Locate the cell with the specified text and output its [x, y] center coordinate. 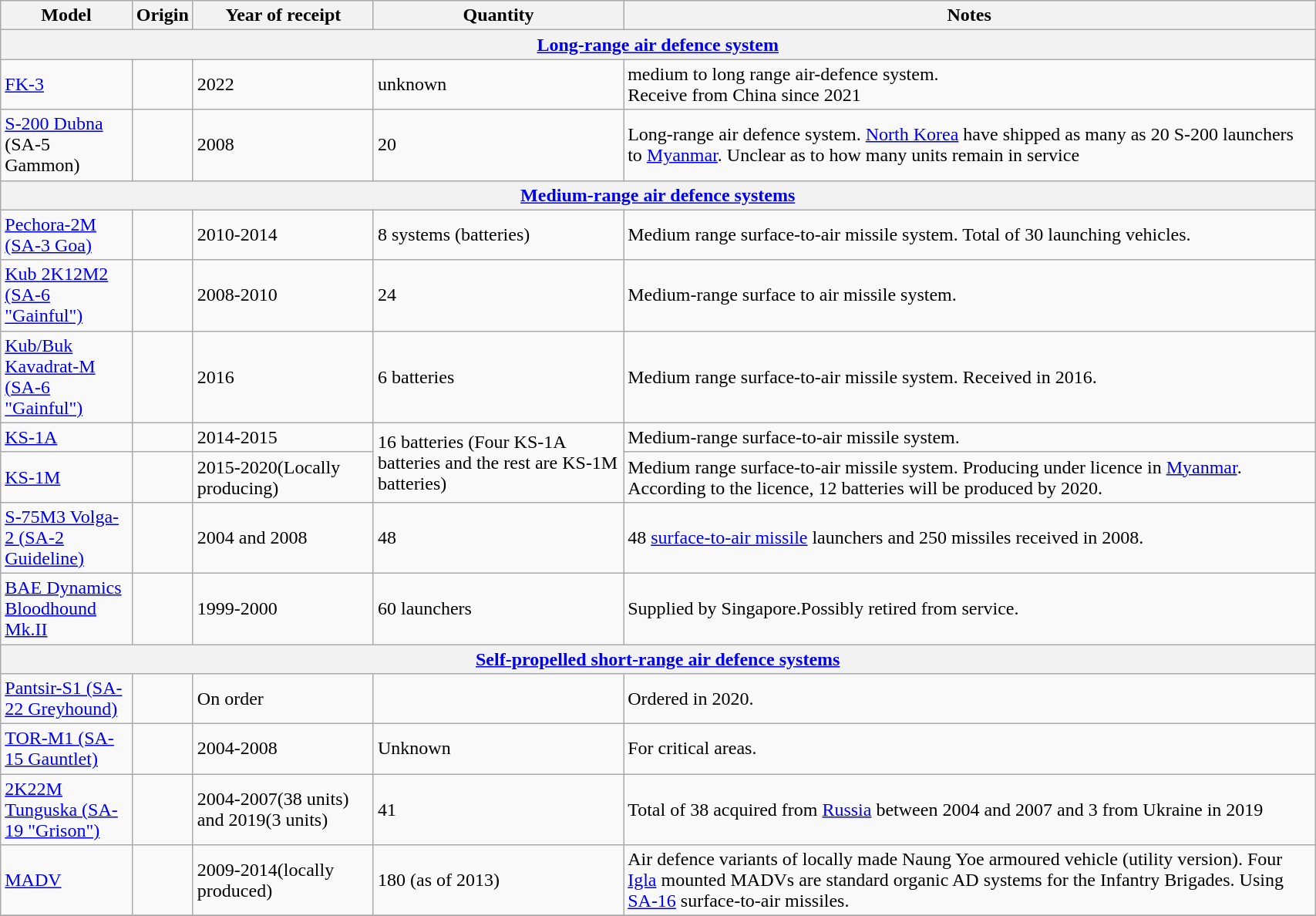
48 [498, 537]
2022 [283, 85]
2008-2010 [283, 295]
Long-range air defence system. North Korea have shipped as many as 20 S-200 launchers to Myanmar. Unclear as to how many units remain in service [970, 145]
Unknown [498, 749]
Notes [970, 15]
medium to long range air-defence system.Receive from China since 2021 [970, 85]
8 systems (batteries) [498, 234]
Model [66, 15]
2009-2014(locally produced) [283, 881]
1999-2000 [283, 608]
180 (as of 2013) [498, 881]
Pantsir-S1 (SA-22 Greyhound) [66, 699]
Year of receipt [283, 15]
FK-3 [66, 85]
Medium-range air defence systems [658, 195]
2016 [283, 376]
Medium range surface-to-air missile system. Total of 30 launching vehicles. [970, 234]
Ordered in 2020. [970, 699]
2K22M Tunguska (SA-19 "Grison") [66, 810]
For critical areas. [970, 749]
2004-2008 [283, 749]
KS-1M [66, 477]
16 batteries (Four KS-1A batteries and the rest are KS-1M batteries) [498, 463]
2015-2020(Locally producing) [283, 477]
BAE Dynamics Bloodhound Mk.II [66, 608]
Kub 2K12M2 (SA-6 "Gainful") [66, 295]
24 [498, 295]
Quantity [498, 15]
S-200 Dubna(SA-5 Gammon) [66, 145]
2014-2015 [283, 437]
KS-1A [66, 437]
20 [498, 145]
2004-2007(38 units) and 2019(3 units) [283, 810]
Medium range surface-to-air missile system. Producing under licence in Myanmar. According to the licence, 12 batteries will be produced by 2020. [970, 477]
2008 [283, 145]
unknown [498, 85]
2010-2014 [283, 234]
Total of 38 acquired from Russia between 2004 and 2007 and 3 from Ukraine in 2019 [970, 810]
Medium range surface-to-air missile system. Received in 2016. [970, 376]
2004 and 2008 [283, 537]
6 batteries [498, 376]
Kub/Buk Kavadrat-M (SA-6 "Gainful") [66, 376]
S-75M3 Volga-2 (SA-2 Guideline) [66, 537]
Pechora-2M (SA-3 Goa) [66, 234]
MADV [66, 881]
Medium-range surface to air missile system. [970, 295]
Origin [162, 15]
TOR-M1 (SA-15 Gauntlet) [66, 749]
Supplied by Singapore.Possibly retired from service. [970, 608]
Self-propelled short-range air defence systems [658, 659]
60 launchers [498, 608]
Long-range air defence system [658, 45]
41 [498, 810]
48 surface-to-air missile launchers and 250 missiles received in 2008. [970, 537]
Medium-range surface-to-air missile system. [970, 437]
On order [283, 699]
